Locate the cell with the specified text and output its (x, y) center coordinate. 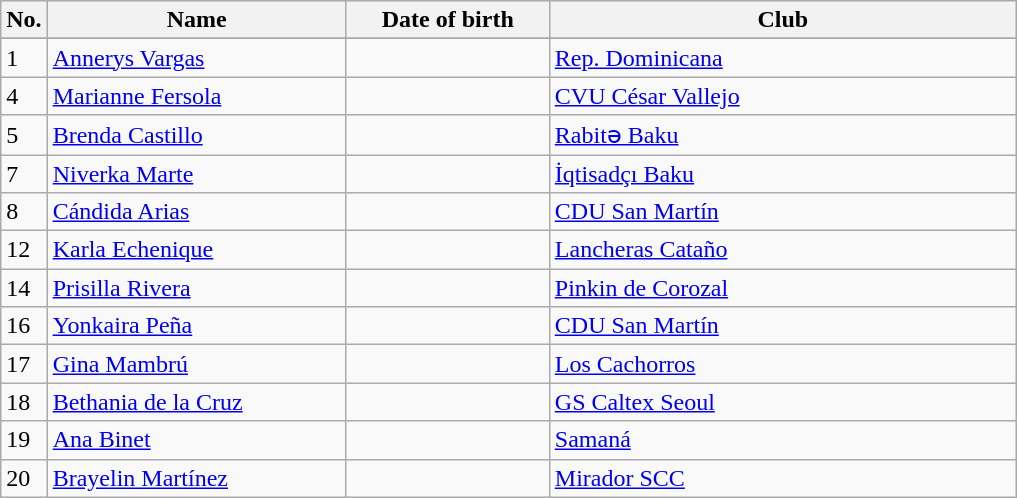
Lancheras Cataño (782, 250)
Prisilla Rivera (196, 288)
Los Cachorros (782, 364)
Brayelin Martínez (196, 478)
Ana Binet (196, 440)
Brenda Castillo (196, 135)
İqtisadçı Baku (782, 173)
12 (24, 250)
1 (24, 58)
Club (782, 20)
Cándida Arias (196, 212)
Samaná (782, 440)
Niverka Marte (196, 173)
Name (196, 20)
CVU César Vallejo (782, 96)
8 (24, 212)
16 (24, 326)
Rep. Dominicana (782, 58)
No. (24, 20)
14 (24, 288)
17 (24, 364)
Mirador SCC (782, 478)
Marianne Fersola (196, 96)
7 (24, 173)
Karla Echenique (196, 250)
18 (24, 402)
Pinkin de Corozal (782, 288)
Gina Mambrú (196, 364)
Yonkaira Peña (196, 326)
Date of birth (448, 20)
4 (24, 96)
GS Caltex Seoul (782, 402)
20 (24, 478)
Rabitə Baku (782, 135)
19 (24, 440)
Bethania de la Cruz (196, 402)
Annerys Vargas (196, 58)
5 (24, 135)
